Pinpoint the cell where the given text exists, returning its (x, y) midpoint coordinate. 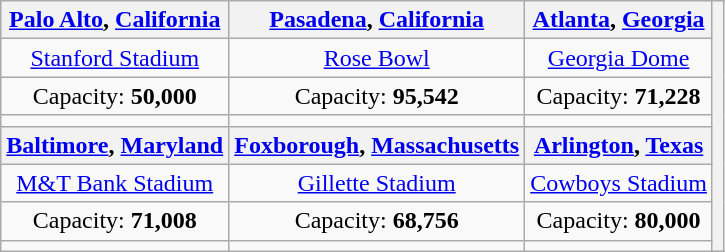
Capacity: 80,000 (619, 221)
M&T Bank Stadium (115, 183)
Cowboys Stadium (619, 183)
Capacity: 50,000 (115, 96)
Capacity: 68,756 (377, 221)
Foxborough, Massachusetts (377, 145)
Capacity: 95,542 (377, 96)
Pasadena, California (377, 20)
Georgia Dome (619, 58)
Gillette Stadium (377, 183)
Stanford Stadium (115, 58)
Rose Bowl (377, 58)
Palo Alto, California (115, 20)
Capacity: 71,228 (619, 96)
Baltimore, Maryland (115, 145)
Arlington, Texas (619, 145)
Atlanta, Georgia (619, 20)
Capacity: 71,008 (115, 221)
